Locate the cell with the specified text and output its [x, y] center coordinate. 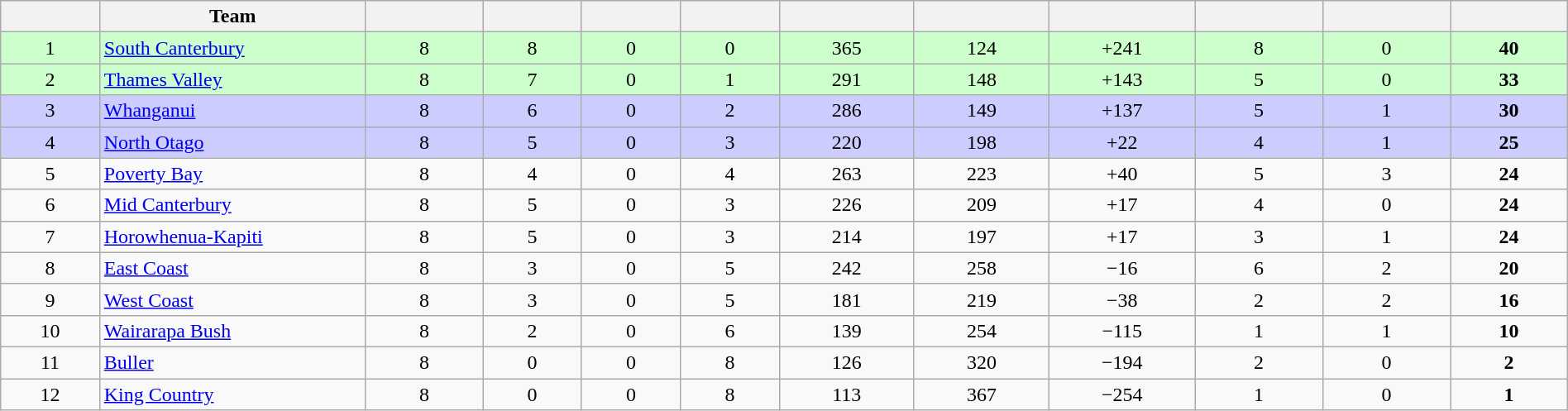
223 [981, 174]
Mid Canterbury [232, 205]
9 [50, 299]
367 [981, 394]
209 [981, 205]
181 [847, 299]
291 [847, 79]
+137 [1122, 111]
124 [981, 48]
−115 [1122, 331]
Horowhenua-Kapiti [232, 237]
242 [847, 268]
East Coast [232, 268]
25 [1508, 142]
+22 [1122, 142]
254 [981, 331]
149 [981, 111]
+40 [1122, 174]
33 [1508, 79]
West Coast [232, 299]
214 [847, 237]
Wairarapa Bush [232, 331]
Buller [232, 362]
219 [981, 299]
113 [847, 394]
263 [847, 174]
South Canterbury [232, 48]
Whanganui [232, 111]
−194 [1122, 362]
320 [981, 362]
226 [847, 205]
−38 [1122, 299]
+241 [1122, 48]
197 [981, 237]
King Country [232, 394]
−16 [1122, 268]
40 [1508, 48]
148 [981, 79]
30 [1508, 111]
220 [847, 142]
258 [981, 268]
12 [50, 394]
Team [232, 17]
126 [847, 362]
20 [1508, 268]
139 [847, 331]
−254 [1122, 394]
North Otago [232, 142]
198 [981, 142]
Poverty Bay [232, 174]
11 [50, 362]
365 [847, 48]
Thames Valley [232, 79]
+143 [1122, 79]
286 [847, 111]
16 [1508, 299]
